Pinpoint the cell where the given text exists, returning its [x, y] midpoint coordinate. 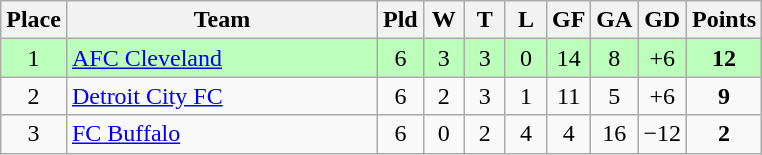
16 [614, 134]
GA [614, 20]
FC Buffalo [222, 134]
W [444, 20]
AFC Cleveland [222, 58]
11 [568, 96]
T [484, 20]
Place [34, 20]
5 [614, 96]
Detroit City FC [222, 96]
L [526, 20]
Pld [401, 20]
GD [662, 20]
−12 [662, 134]
GF [568, 20]
14 [568, 58]
Team [222, 20]
Points [724, 20]
12 [724, 58]
8 [614, 58]
9 [724, 96]
